Output the [X, Y] coordinate of the center of the cell containing the given text.  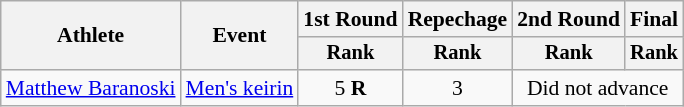
Event [240, 36]
Final [654, 19]
Athlete [91, 36]
5 R [350, 88]
1st Round [350, 19]
2nd Round [568, 19]
Men's keirin [240, 88]
Did not advance [598, 88]
Matthew Baranoski [91, 88]
Repechage [458, 19]
3 [458, 88]
